Detect which cell encompasses the target text, then output its [X, Y] center coordinate. 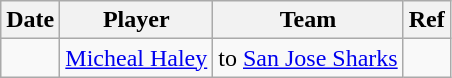
Micheal Haley [136, 58]
Team [308, 20]
Date [30, 20]
Player [136, 20]
Ref [426, 20]
to San Jose Sharks [308, 58]
